Capture the cell that displays the provided text and extract its [X, Y] central coordinate. 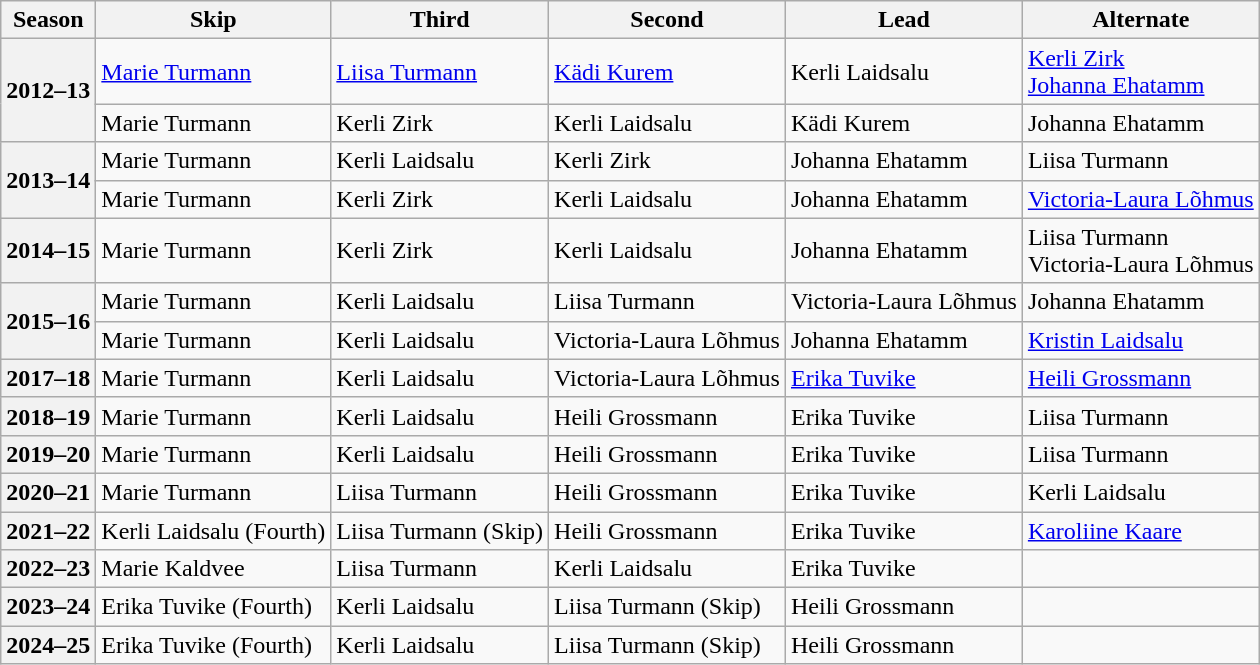
Lead [904, 20]
2012–13 [48, 90]
2018–19 [48, 416]
Karoliine Kaare [1140, 531]
2024–25 [48, 645]
Marie Kaldvee [214, 569]
2019–20 [48, 454]
Kristin Laidsalu [1140, 340]
2014–15 [48, 250]
2013–14 [48, 180]
2015–16 [48, 321]
Second [668, 20]
Alternate [1140, 20]
2021–22 [48, 531]
2017–18 [48, 378]
2023–24 [48, 607]
Kerli Zirk Johanna Ehatamm [1140, 72]
Liisa Turmann Victoria-Laura Lõhmus [1140, 250]
Skip [214, 20]
Third [440, 20]
2020–21 [48, 492]
2022–23 [48, 569]
Season [48, 20]
Kerli Laidsalu (Fourth) [214, 531]
